Detect which cell encompasses the target text, then output its (X, Y) center coordinate. 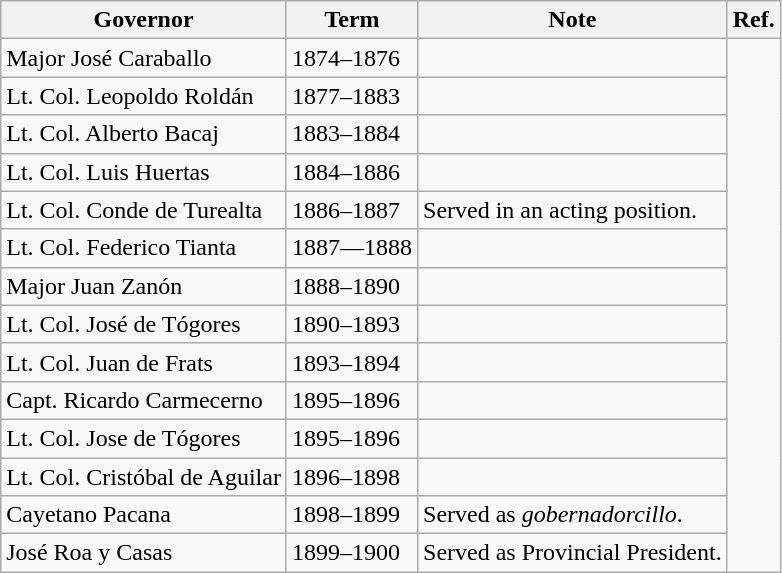
Lt. Col. Alberto Bacaj (144, 134)
Governor (144, 20)
Lt. Col. Leopoldo Roldán (144, 96)
1893–1894 (352, 362)
1887—1888 (352, 248)
1899–1900 (352, 553)
Term (352, 20)
1884–1886 (352, 172)
1896–1898 (352, 477)
1886–1887 (352, 210)
Lt. Col. Federico Tianta (144, 248)
Lt. Col. José de Tógores (144, 324)
Major Juan Zanón (144, 286)
Lt. Col. Juan de Frats (144, 362)
Lt. Col. Conde de Turealta (144, 210)
Lt. Col. Cristóbal de Aguilar (144, 477)
Capt. Ricardo Carmecerno (144, 400)
José Roa y Casas (144, 553)
Served in an acting position. (573, 210)
Ref. (754, 20)
1890–1893 (352, 324)
1874–1876 (352, 58)
Lt. Col. Luis Huertas (144, 172)
1888–1890 (352, 286)
Cayetano Pacana (144, 515)
1877–1883 (352, 96)
1883–1884 (352, 134)
Served as gobernadorcillo. (573, 515)
Served as Provincial President. (573, 553)
Major José Caraballo (144, 58)
Lt. Col. Jose de Tógores (144, 438)
1898–1899 (352, 515)
Note (573, 20)
